Detect which cell encompasses the target text, then output its (X, Y) center coordinate. 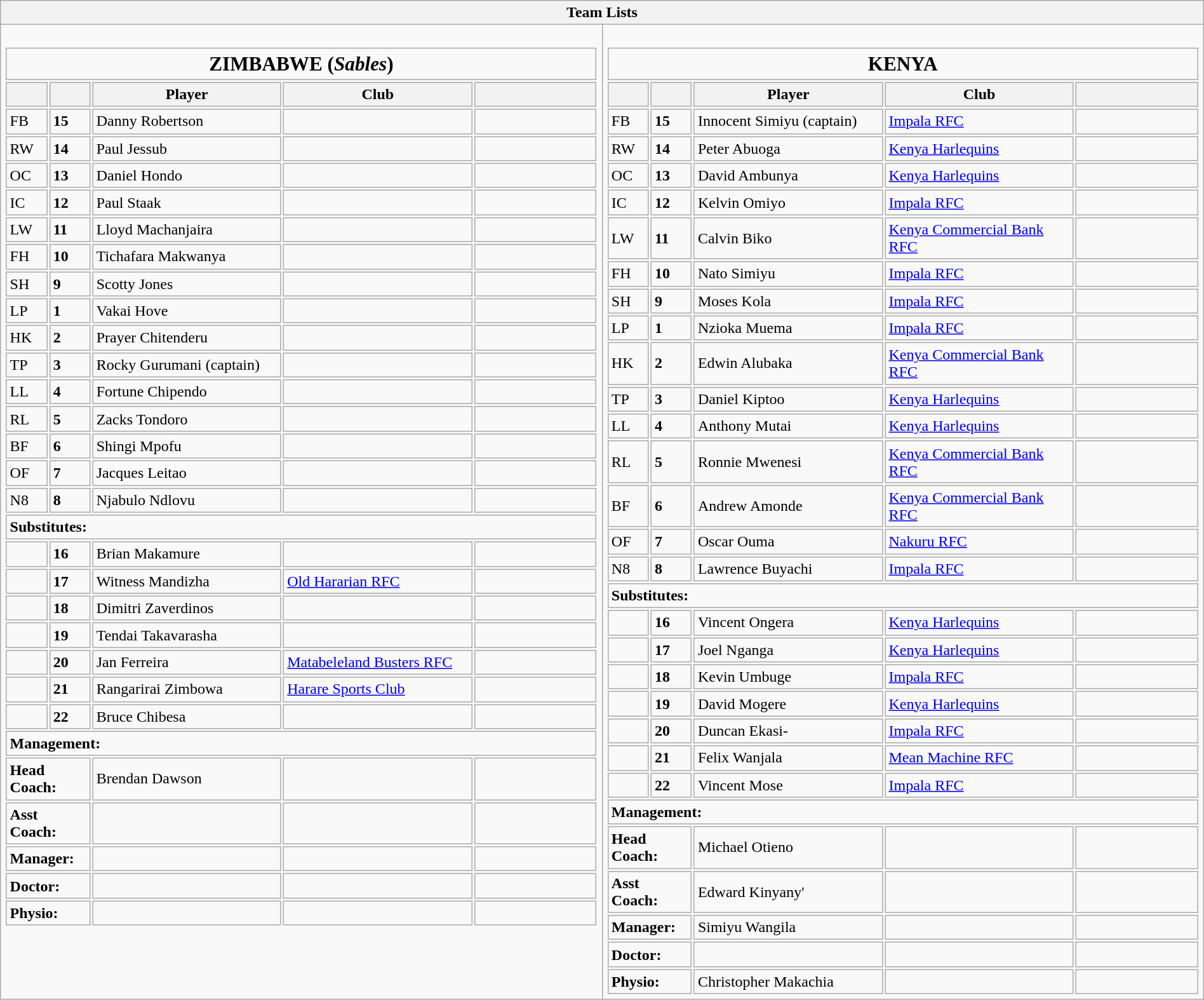
Fortune Chipendo (187, 392)
Vincent Mose (789, 785)
Moses Kola (789, 301)
Michael Otieno (789, 848)
Tichafara Makwanya (187, 257)
Calvin Biko (789, 239)
Old Hararian RFC (378, 581)
Kevin Umbuge (789, 677)
David Mogere (789, 704)
Oscar Ouma (789, 542)
Danny Robertson (187, 121)
Joel Nganga (789, 650)
Witness Mandizha (187, 581)
Matabeleland Busters RFC (378, 663)
Prayer Chitenderu (187, 338)
Christopher Makachia (789, 982)
Simiyu Wangila (789, 928)
Daniel Hondo (187, 175)
Team Lists (602, 13)
Brian Makamure (187, 554)
Paul Jessub (187, 149)
Lawrence Buyachi (789, 569)
Daniel Kiptoo (789, 399)
Duncan Ekasi- (789, 731)
Scotty Jones (187, 284)
Njabulo Ndlovu (187, 500)
Rocky Gurumani (captain) (187, 365)
Rangarirai Zimbowa (187, 689)
Nato Simiyu (789, 274)
Innocent Simiyu (captain) (789, 121)
Lloyd Machanjaira (187, 230)
Andrew Amonde (789, 506)
Paul Staak (187, 203)
Peter Abuoga (789, 149)
Jan Ferreira (187, 663)
Vakai Hove (187, 311)
Zacks Tondoro (187, 419)
Harare Sports Club (378, 689)
Ronnie Mwenesi (789, 463)
Anthony Mutai (789, 426)
Jacques Leitao (187, 473)
Edward Kinyany' (789, 892)
Bruce Chibesa (187, 717)
Kelvin Omiyo (789, 203)
KENYA (903, 64)
ZIMBABWE (Sables) (301, 64)
Nzioka Muema (789, 328)
Vincent Ongera (789, 623)
Shingi Mpofu (187, 446)
Edwin Alubaka (789, 363)
David Ambunya (789, 175)
Tendai Takavarasha (187, 635)
Felix Wanjala (789, 758)
Brendan Dawson (187, 779)
Dimitri Zaverdinos (187, 609)
Nakuru RFC (979, 542)
Mean Machine RFC (979, 758)
